Detect which cell encompasses the target text, then output its (x, y) center coordinate. 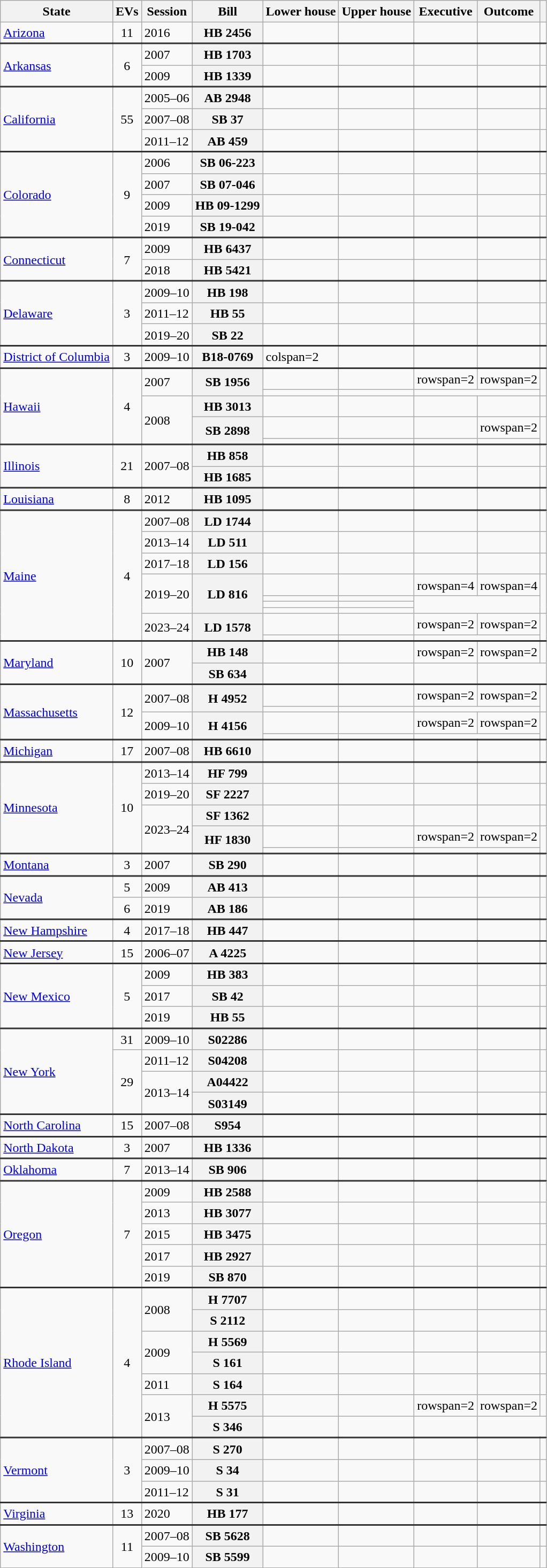
HB 1339 (227, 76)
AB 186 (227, 908)
S954 (227, 1125)
HB 383 (227, 974)
Bill (227, 11)
2006 (167, 163)
Rhode Island (57, 1363)
Outcome (509, 11)
2012 (167, 498)
Vermont (57, 1471)
SB 634 (227, 674)
California (57, 119)
District of Columbia (57, 356)
Connecticut (57, 259)
New York (57, 1072)
HB 1703 (227, 55)
29 (127, 1082)
Executive (446, 11)
SB 07-046 (227, 184)
LD 156 (227, 564)
A 4225 (227, 952)
HF 1830 (227, 840)
SB 06-223 (227, 163)
H 7707 (227, 1298)
SB 42 (227, 996)
SB 290 (227, 864)
A04422 (227, 1082)
Louisiana (57, 498)
H 4156 (227, 726)
Oregon (57, 1234)
HB 1095 (227, 498)
B18-0769 (227, 356)
HB 858 (227, 456)
HB 5421 (227, 271)
12 (127, 712)
2018 (167, 271)
Maryland (57, 662)
New Jersey (57, 952)
New Mexico (57, 996)
9 (127, 195)
SB 22 (227, 335)
Montana (57, 864)
SB 19-042 (227, 227)
HB 177 (227, 1513)
Arkansas (57, 65)
Nevada (57, 897)
HB 3475 (227, 1234)
Minnesota (57, 808)
HB 6437 (227, 248)
S 34 (227, 1470)
Virginia (57, 1513)
Maine (57, 575)
SB 5628 (227, 1536)
8 (127, 498)
SB 906 (227, 1169)
North Carolina (57, 1125)
SF 2227 (227, 794)
S04208 (227, 1060)
2005–06 (167, 97)
H 5575 (227, 1405)
S02286 (227, 1040)
HB 2456 (227, 33)
Washington (57, 1546)
Upper house (377, 11)
LD 511 (227, 542)
SB 5599 (227, 1557)
HB 1685 (227, 477)
H 4952 (227, 698)
17 (127, 751)
EVs (127, 11)
HF 799 (227, 772)
Massachusetts (57, 712)
HB 148 (227, 651)
North Dakota (57, 1148)
HB 2927 (227, 1256)
13 (127, 1513)
2015 (167, 1234)
S 164 (227, 1384)
S 270 (227, 1449)
HB 198 (227, 292)
S03149 (227, 1104)
LD 1744 (227, 521)
LD 816 (227, 594)
SB 870 (227, 1277)
S 161 (227, 1363)
SB 2898 (227, 431)
HB 6610 (227, 751)
Delaware (57, 313)
HB 447 (227, 931)
New Hampshire (57, 931)
HB 3077 (227, 1213)
SB 37 (227, 119)
HB 09-1299 (227, 205)
2006–07 (167, 952)
2016 (167, 33)
HB 2588 (227, 1192)
31 (127, 1040)
H 5569 (227, 1342)
55 (127, 119)
LD 1578 (227, 627)
21 (127, 466)
Michigan (57, 751)
Illinois (57, 466)
S 2112 (227, 1320)
S 31 (227, 1492)
HB 3013 (227, 406)
2011 (167, 1384)
AB 459 (227, 141)
State (57, 11)
2020 (167, 1513)
S 346 (227, 1427)
Oklahoma (57, 1169)
Lower house (301, 11)
Hawaii (57, 406)
AB 413 (227, 887)
Colorado (57, 195)
SB 1956 (227, 382)
Arizona (57, 33)
HB 1336 (227, 1148)
AB 2948 (227, 97)
colspan=2 (301, 356)
SF 1362 (227, 816)
Session (167, 11)
